Extract the [x, y] coordinate from the center of the cell holding the provided text.  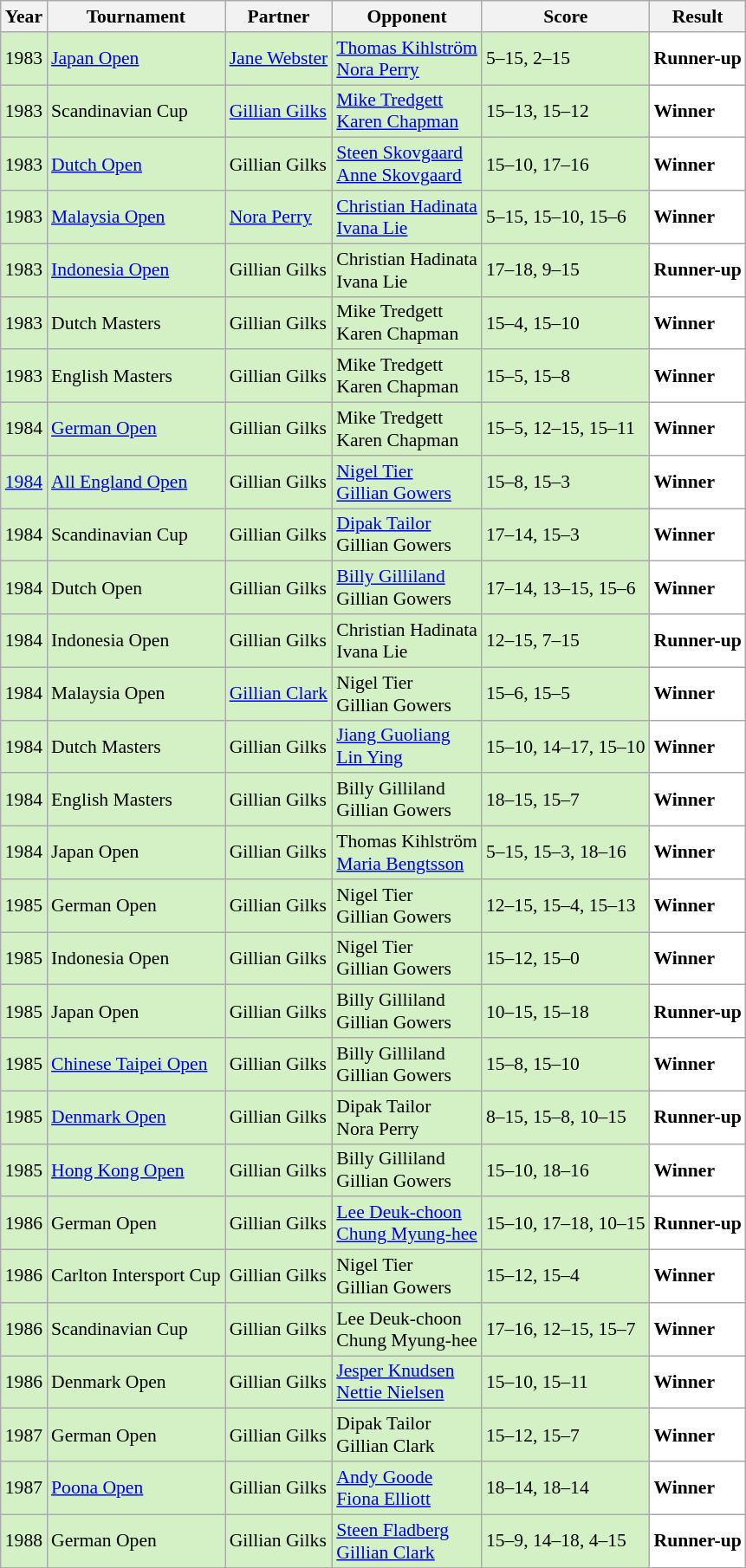
18–14, 18–14 [566, 1488]
5–15, 2–15 [566, 59]
17–16, 12–15, 15–7 [566, 1329]
15–8, 15–10 [566, 1064]
Opponent [407, 16]
15–8, 15–3 [566, 482]
15–12, 15–4 [566, 1277]
1988 [24, 1540]
Gillian Clark [279, 693]
Jiang Guoliang Lin Ying [407, 747]
15–9, 14–18, 4–15 [566, 1540]
Andy Goode Fiona Elliott [407, 1488]
Steen Fladberg Gillian Clark [407, 1540]
Nora Perry [279, 217]
Jane Webster [279, 59]
Dipak Tailor Gillian Clark [407, 1435]
Steen Skovgaard Anne Skovgaard [407, 165]
Dipak Tailor Gillian Gowers [407, 535]
Tournament [136, 16]
Thomas Kihlström Nora Perry [407, 59]
8–15, 15–8, 10–15 [566, 1118]
15–10, 17–16 [566, 165]
12–15, 15–4, 15–13 [566, 906]
Poona Open [136, 1488]
Year [24, 16]
15–12, 15–7 [566, 1435]
Jesper Knudsen Nettie Nielsen [407, 1383]
All England Open [136, 482]
Dipak Tailor Nora Perry [407, 1118]
Result [698, 16]
10–15, 15–18 [566, 1012]
15–13, 15–12 [566, 111]
17–14, 13–15, 15–6 [566, 587]
15–5, 12–15, 15–11 [566, 430]
12–15, 7–15 [566, 641]
15–10, 15–11 [566, 1383]
15–5, 15–8 [566, 376]
5–15, 15–3, 18–16 [566, 852]
Score [566, 16]
15–12, 15–0 [566, 958]
15–10, 18–16 [566, 1170]
Partner [279, 16]
15–4, 15–10 [566, 322]
Chinese Taipei Open [136, 1064]
5–15, 15–10, 15–6 [566, 217]
Thomas Kihlström Maria Bengtsson [407, 852]
Carlton Intersport Cup [136, 1277]
18–15, 15–7 [566, 800]
17–18, 9–15 [566, 270]
15–10, 17–18, 10–15 [566, 1223]
17–14, 15–3 [566, 535]
15–6, 15–5 [566, 693]
15–10, 14–17, 15–10 [566, 747]
Hong Kong Open [136, 1170]
